Return [x, y] of the center of cell containing provided text 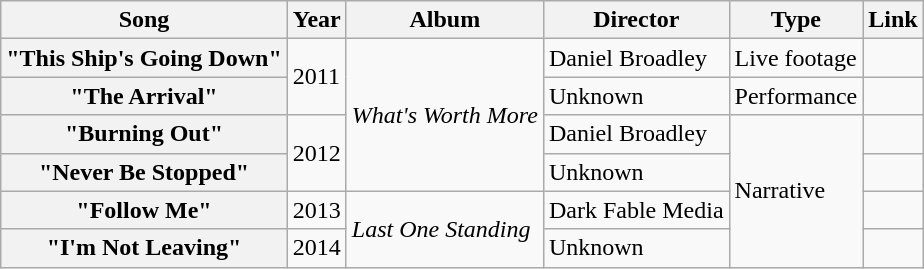
Type [796, 20]
Dark Fable Media [636, 210]
"Burning Out" [144, 134]
Live footage [796, 58]
Last One Standing [444, 229]
"Follow Me" [144, 210]
2011 [316, 77]
Narrative [796, 191]
2013 [316, 210]
"The Arrival" [144, 96]
What's Worth More [444, 115]
"This Ship's Going Down" [144, 58]
2014 [316, 248]
"I'm Not Leaving" [144, 248]
Album [444, 20]
2012 [316, 153]
Song [144, 20]
Link [893, 20]
Director [636, 20]
"Never Be Stopped" [144, 172]
Year [316, 20]
Performance [796, 96]
